For the text-containing cell, return its midpoint in [x, y] coordinate format. 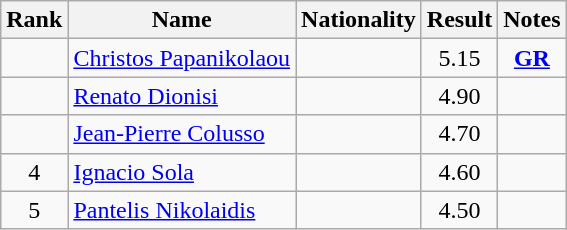
Rank [34, 20]
5 [34, 210]
Renato Dionisi [182, 96]
Name [182, 20]
Pantelis Nikolaidis [182, 210]
Jean-Pierre Colusso [182, 134]
Result [459, 20]
4 [34, 172]
Nationality [359, 20]
4.90 [459, 96]
Christos Papanikolaou [182, 58]
Ignacio Sola [182, 172]
4.60 [459, 172]
5.15 [459, 58]
4.70 [459, 134]
Notes [532, 20]
4.50 [459, 210]
GR [532, 58]
